Scan for the cell matching the given text and deliver its [x, y] coordinate at center. 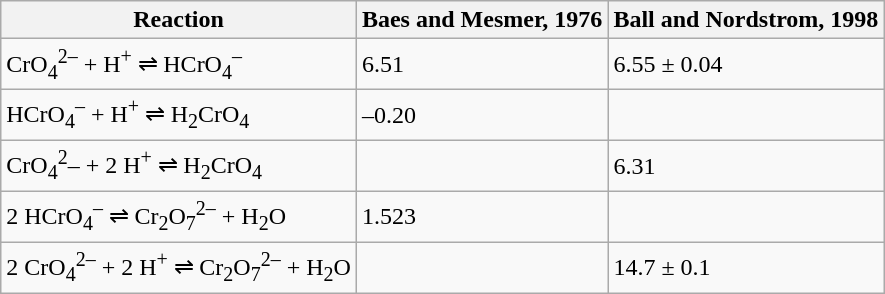
CrO42– + 2 H+ ⇌ H2CrO4 [179, 166]
6.51 [482, 64]
–0.20 [482, 116]
14.7 ± 0.1 [746, 268]
6.31 [746, 166]
HCrO4– + H+ ⇌ H2CrO4 [179, 116]
CrO42– + H+ ⇌ HCrO4– [179, 64]
6.55 ± 0.04 [746, 64]
1.523 [482, 216]
Reaction [179, 20]
2 HCrO4– ⇌ Cr2O72– + H2O [179, 216]
Baes and Mesmer, 1976 [482, 20]
2 CrO42– + 2 H+ ⇌ Cr2O72– + H2O [179, 268]
Ball and Nordstrom, 1998 [746, 20]
